Find where the given text appears and provide that cell's center as [X, Y] coordinate. 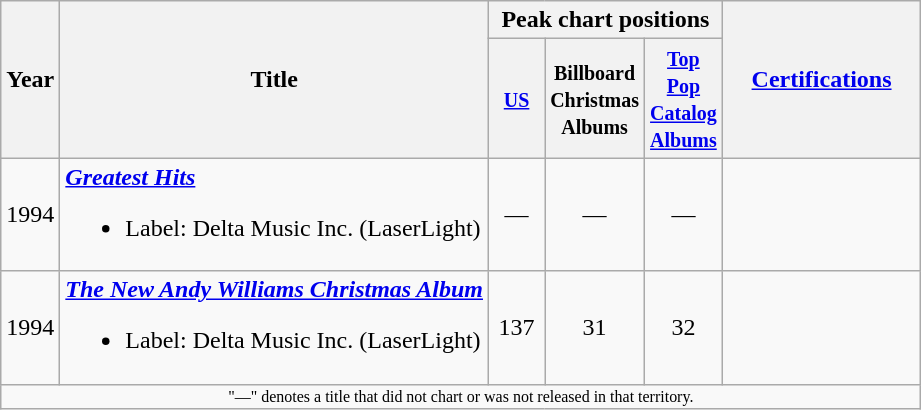
US [517, 98]
The New Andy Williams Christmas AlbumLabel: Delta Music Inc. (LaserLight) [274, 328]
Top Pop Catalog Albums [684, 98]
Year [30, 80]
32 [684, 328]
Billboard Christmas Albums [595, 98]
Greatest HitsLabel: Delta Music Inc. (LaserLight) [274, 214]
137 [517, 328]
Certifications [822, 80]
Title [274, 80]
31 [595, 328]
Peak chart positions [606, 20]
"—" denotes a title that did not chart or was not released in that territory. [461, 396]
